Pinpoint the cell where the given text exists, returning its (X, Y) midpoint coordinate. 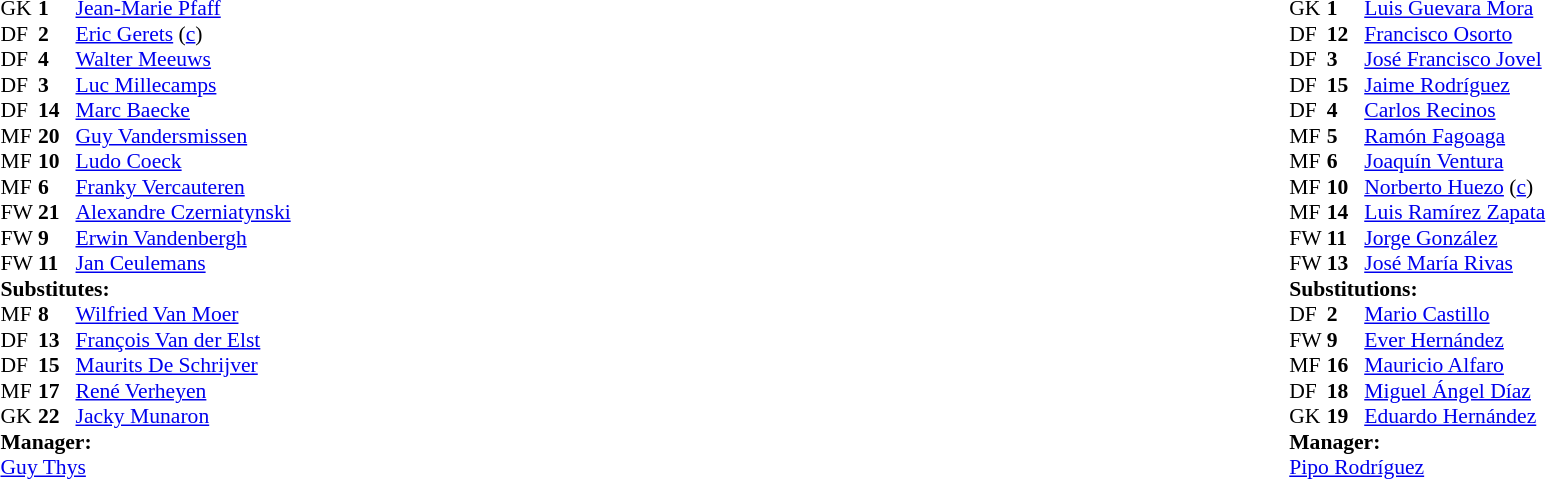
Jorge González (1454, 238)
Mario Castillo (1454, 315)
Jaime Rodríguez (1454, 85)
Substitutions: (1417, 289)
François Van der Elst (184, 340)
Maurits De Schrijver (184, 365)
16 (1346, 365)
José María Rivas (1454, 263)
Joaquín Ventura (1454, 161)
18 (1346, 391)
17 (57, 391)
Miguel Ángel Díaz (1454, 391)
8 (57, 315)
Guy Vandersmissen (184, 136)
Erwin Vandenbergh (184, 238)
Eric Gerets (c) (184, 34)
Jacky Munaron (184, 417)
19 (1346, 417)
Ludo Coeck (184, 161)
José Francisco Jovel (1454, 59)
Ever Hernández (1454, 340)
Walter Meeuws (184, 59)
Marc Baecke (184, 111)
Jan Ceulemans (184, 263)
Norberto Huezo (c) (1454, 187)
Alexandre Czerniatynski (184, 213)
Substitutes: (145, 289)
Wilfried Van Moer (184, 315)
Eduardo Hernández (1454, 417)
22 (57, 417)
5 (1346, 136)
René Verheyen (184, 391)
Ramón Fagoaga (1454, 136)
Franky Vercauteren (184, 187)
12 (1346, 34)
Luc Millecamps (184, 85)
21 (57, 213)
20 (57, 136)
Mauricio Alfaro (1454, 365)
Luis Ramírez Zapata (1454, 213)
Carlos Recinos (1454, 111)
Francisco Osorto (1454, 34)
